From the cell containing the given text, extract its center point as (x, y) coordinate. 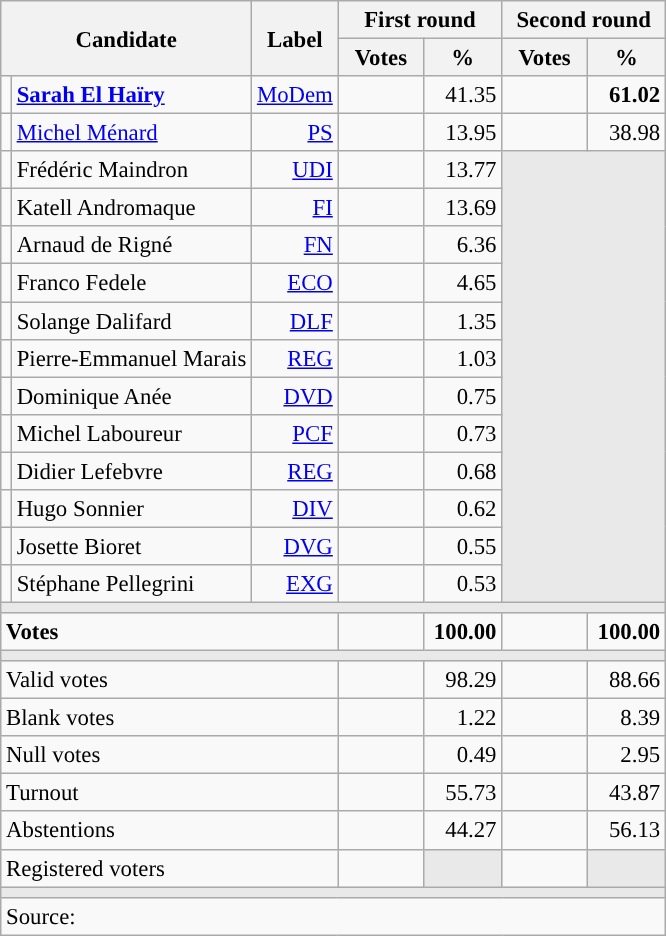
56.13 (626, 831)
0.62 (463, 509)
98.29 (463, 680)
Frédéric Maindron (131, 170)
43.87 (626, 793)
FI (296, 208)
Abstentions (170, 831)
55.73 (463, 793)
0.68 (463, 471)
Solange Dalifard (131, 321)
0.55 (463, 546)
88.66 (626, 680)
1.35 (463, 321)
0.75 (463, 396)
Blank votes (170, 718)
13.95 (463, 133)
61.02 (626, 95)
8.39 (626, 718)
Candidate (126, 38)
PCF (296, 433)
Registered voters (170, 868)
13.69 (463, 208)
ECO (296, 283)
DVG (296, 546)
Turnout (170, 793)
Michel Laboureur (131, 433)
PS (296, 133)
MoDem (296, 95)
Didier Lefebvre (131, 471)
41.35 (463, 95)
Null votes (170, 755)
0.53 (463, 584)
13.77 (463, 170)
44.27 (463, 831)
Pierre-Emmanuel Marais (131, 358)
Arnaud de Rigné (131, 245)
DIV (296, 509)
Josette Bioret (131, 546)
Valid votes (170, 680)
Hugo Sonnier (131, 509)
6.36 (463, 245)
0.73 (463, 433)
FN (296, 245)
Dominique Anée (131, 396)
38.98 (626, 133)
Sarah El Haïry (131, 95)
DVD (296, 396)
Second round (584, 20)
Source: (334, 916)
Stéphane Pellegrini (131, 584)
4.65 (463, 283)
2.95 (626, 755)
DLF (296, 321)
UDI (296, 170)
First round (420, 20)
Katell Andromaque (131, 208)
Label (296, 38)
0.49 (463, 755)
1.03 (463, 358)
Michel Ménard (131, 133)
Franco Fedele (131, 283)
1.22 (463, 718)
EXG (296, 584)
